Detect which cell encompasses the target text, then output its (X, Y) center coordinate. 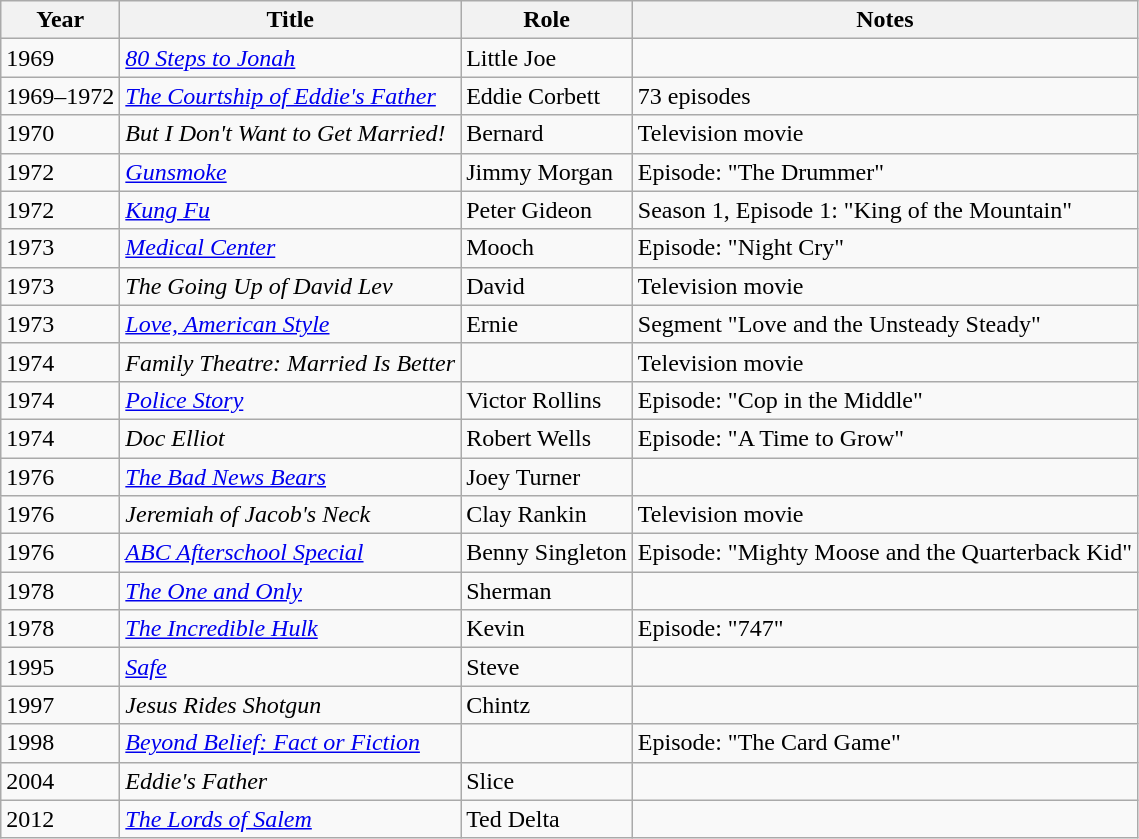
Police Story (290, 400)
80 Steps to Jonah (290, 58)
Chintz (547, 705)
Slice (547, 781)
2004 (60, 781)
Mooch (547, 248)
Season 1, Episode 1: "King of the Mountain" (884, 210)
But I Don't Want to Get Married! (290, 134)
Episode: "Mighty Moose and the Quarterback Kid" (884, 553)
Love, American Style (290, 324)
2012 (60, 819)
Jesus Rides Shotgun (290, 705)
Eddie's Father (290, 781)
Kung Fu (290, 210)
Safe (290, 667)
Medical Center (290, 248)
Kevin (547, 629)
Bernard (547, 134)
Episode: "The Card Game" (884, 743)
ABC Afterschool Special (290, 553)
1969 (60, 58)
The One and Only (290, 591)
Eddie Corbett (547, 96)
Benny Singleton (547, 553)
Episode: "Cop in the Middle" (884, 400)
Segment "Love and the Unsteady Steady" (884, 324)
Sherman (547, 591)
Beyond Belief: Fact or Fiction (290, 743)
David (547, 286)
The Incredible Hulk (290, 629)
Notes (884, 20)
1969–1972 (60, 96)
Year (60, 20)
Episode: "The Drummer" (884, 172)
Episode: "Night Cry" (884, 248)
The Courtship of Eddie's Father (290, 96)
73 episodes (884, 96)
1995 (60, 667)
Role (547, 20)
Jeremiah of Jacob's Neck (290, 515)
Ted Delta (547, 819)
Doc Elliot (290, 438)
Victor Rollins (547, 400)
Robert Wells (547, 438)
Joey Turner (547, 477)
Clay Rankin (547, 515)
Title (290, 20)
Episode: "A Time to Grow" (884, 438)
The Going Up of David Lev (290, 286)
The Bad News Bears (290, 477)
Little Joe (547, 58)
The Lords of Salem (290, 819)
Steve (547, 667)
1997 (60, 705)
Family Theatre: Married Is Better (290, 362)
Ernie (547, 324)
Episode: "747" (884, 629)
Peter Gideon (547, 210)
Jimmy Morgan (547, 172)
1998 (60, 743)
Gunsmoke (290, 172)
1970 (60, 134)
